Search for the cell housing the specified text and yield its [X, Y] center coordinate. 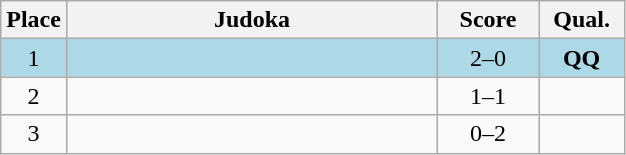
2 [34, 96]
1 [34, 58]
1–1 [488, 96]
Judoka [252, 20]
3 [34, 134]
0–2 [488, 134]
2–0 [488, 58]
Score [488, 20]
Place [34, 20]
QQ [582, 58]
Qual. [582, 20]
